Identify which cell holds the provided text, then report its (x, y) central coordinate. 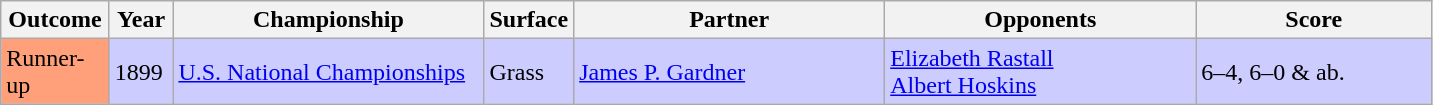
Year (141, 20)
Score (1314, 20)
James P. Gardner (730, 72)
Runner-up (56, 72)
Grass (529, 72)
Outcome (56, 20)
6–4, 6–0 & ab. (1314, 72)
U.S. National Championships (328, 72)
1899 (141, 72)
Elizabeth Rastall Albert Hoskins (1040, 72)
Surface (529, 20)
Partner (730, 20)
Opponents (1040, 20)
Championship (328, 20)
